Locate the cell with the specified text and output its [x, y] center coordinate. 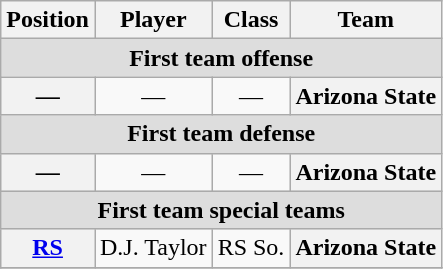
Team [366, 20]
— [48, 96]
RS So. [251, 248]
First team offense [222, 58]
D.J. Taylor [153, 248]
First team special teams [222, 210]
First team defense [222, 134]
Position [48, 20]
Class [251, 20]
RS [48, 248]
Player [153, 20]
